Locate the cell with the specified text and output its (x, y) center coordinate. 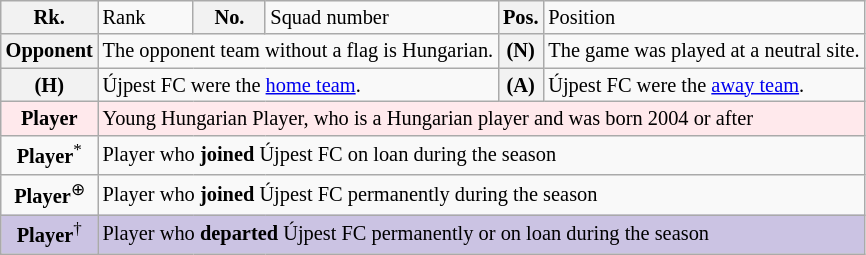
(N) (520, 51)
Pos. (520, 17)
The opponent team without a flag is Hungarian. (298, 51)
Rank (146, 17)
Young Hungarian Player, who is a Hungarian player and was born 2004 or after (482, 118)
The game was played at a neutral site. (704, 51)
Player who joined Újpest FC permanently during the season (482, 194)
(A) (520, 85)
(H) (50, 85)
Újpest FC were the home team. (298, 85)
Position (704, 17)
Squad number (382, 17)
Player⊕ (50, 194)
Újpest FC were the away team. (704, 85)
Player* (50, 154)
Player (50, 118)
No. (229, 17)
Player† (50, 234)
Rk. (50, 17)
Opponent (50, 51)
Player who departed Újpest FC permanently or on loan during the season (482, 234)
Player who joined Újpest FC on loan during the season (482, 154)
